Capture the cell that displays the provided text and extract its (x, y) central coordinate. 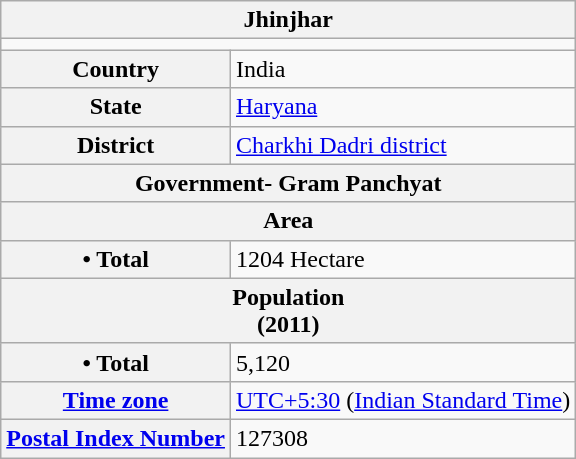
Time zone (116, 400)
Country (116, 69)
Jhinjhar (288, 20)
India (402, 69)
Government- Gram Panchyat (288, 183)
District (116, 145)
Haryana (402, 107)
Population(2011) (288, 310)
State (116, 107)
127308 (402, 438)
UTC+5:30 (Indian Standard Time) (402, 400)
Postal Index Number (116, 438)
5,120 (402, 362)
Charkhi Dadri district (402, 145)
1204 Hectare (402, 259)
Area (288, 221)
